Return (X, Y) of the center of cell containing provided text 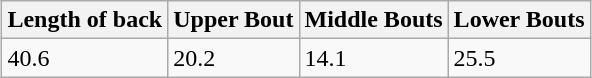
Upper Bout (234, 20)
Length of back (85, 20)
14.1 (374, 58)
25.5 (519, 58)
Middle Bouts (374, 20)
Lower Bouts (519, 20)
20.2 (234, 58)
40.6 (85, 58)
